Pinpoint the cell where the given text exists, returning its (X, Y) midpoint coordinate. 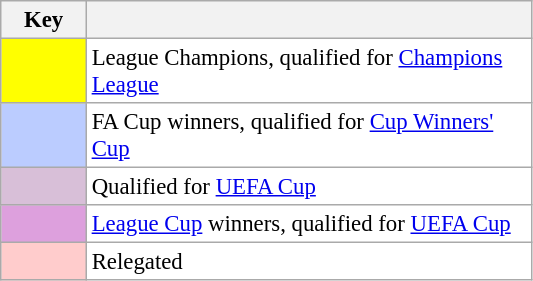
Key (44, 20)
League Champions, qualified for Champions League (309, 72)
League Cup winners, qualified for UEFA Cup (309, 224)
FA Cup winners, qualified for Cup Winners' Cup (309, 136)
Relegated (309, 262)
Qualified for UEFA Cup (309, 187)
